Identify which cell holds the provided text, then report its (x, y) central coordinate. 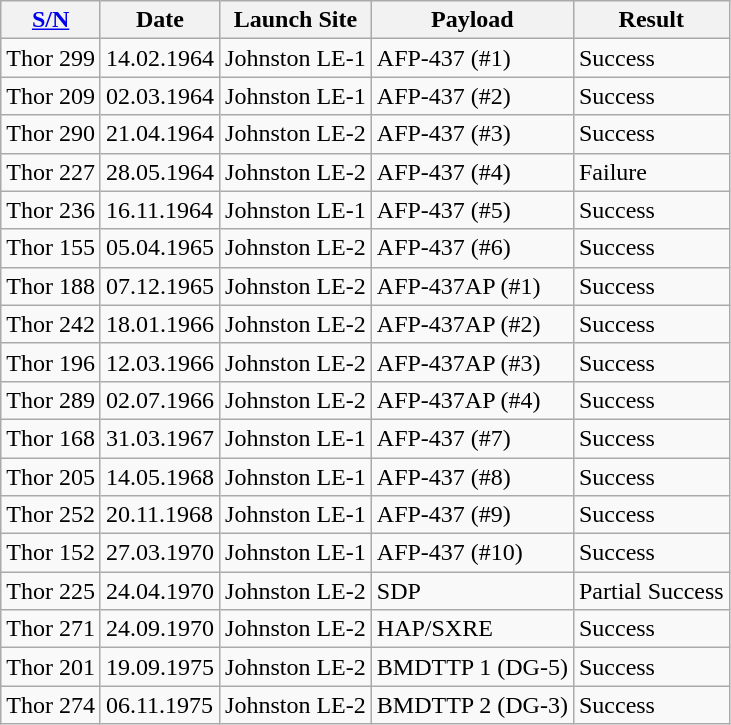
Thor 155 (51, 248)
Date (160, 20)
21.04.1964 (160, 134)
AFP-437AP (#2) (472, 324)
SDP (472, 591)
Payload (472, 20)
Launch Site (296, 20)
02.03.1964 (160, 96)
AFP-437 (#5) (472, 210)
12.03.1966 (160, 362)
Result (651, 20)
07.12.1965 (160, 286)
AFP-437 (#7) (472, 438)
BMDTTP 2 (DG-3) (472, 705)
27.03.1970 (160, 553)
Thor 225 (51, 591)
Thor 152 (51, 553)
Thor 227 (51, 172)
Thor 196 (51, 362)
AFP-437 (#4) (472, 172)
AFP-437 (#2) (472, 96)
Thor 299 (51, 58)
AFP-437 (#1) (472, 58)
AFP-437AP (#4) (472, 400)
Thor 188 (51, 286)
24.04.1970 (160, 591)
S/N (51, 20)
Thor 290 (51, 134)
06.11.1975 (160, 705)
Thor 205 (51, 477)
Thor 201 (51, 667)
AFP-437 (#8) (472, 477)
02.07.1966 (160, 400)
Thor 252 (51, 515)
14.05.1968 (160, 477)
24.09.1970 (160, 629)
BMDTTP 1 (DG-5) (472, 667)
AFP-437 (#6) (472, 248)
20.11.1968 (160, 515)
18.01.1966 (160, 324)
Thor 236 (51, 210)
28.05.1964 (160, 172)
Thor 168 (51, 438)
16.11.1964 (160, 210)
AFP-437 (#9) (472, 515)
Thor 209 (51, 96)
19.09.1975 (160, 667)
Partial Success (651, 591)
Thor 242 (51, 324)
AFP-437 (#3) (472, 134)
31.03.1967 (160, 438)
14.02.1964 (160, 58)
AFP-437AP (#1) (472, 286)
Thor 271 (51, 629)
Thor 274 (51, 705)
Failure (651, 172)
AFP-437AP (#3) (472, 362)
AFP-437 (#10) (472, 553)
Thor 289 (51, 400)
05.04.1965 (160, 248)
HAP/SXRE (472, 629)
